Capture the cell that displays the provided text and extract its (x, y) central coordinate. 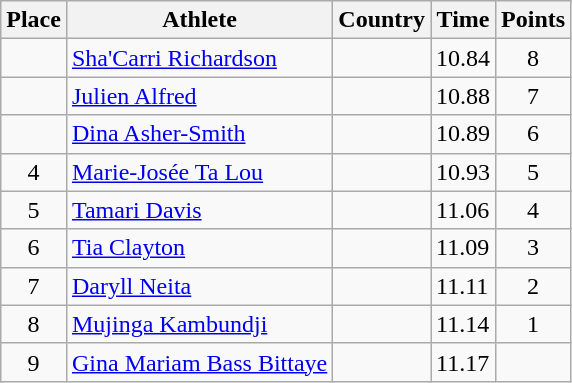
Julien Alfred (199, 96)
10.93 (464, 172)
Marie-Josée Ta Lou (199, 172)
Time (464, 20)
Athlete (199, 20)
2 (534, 286)
Points (534, 20)
10.88 (464, 96)
9 (34, 362)
Daryll Neita (199, 286)
Country (382, 20)
11.11 (464, 286)
Mujinga Kambundji (199, 324)
10.89 (464, 134)
Gina Mariam Bass Bittaye (199, 362)
Tia Clayton (199, 248)
Dina Asher-Smith (199, 134)
11.09 (464, 248)
Sha'Carri Richardson (199, 58)
Place (34, 20)
11.14 (464, 324)
10.84 (464, 58)
1 (534, 324)
11.17 (464, 362)
11.06 (464, 210)
3 (534, 248)
Tamari Davis (199, 210)
